Output the (X, Y) coordinate of the center of the cell containing the given text.  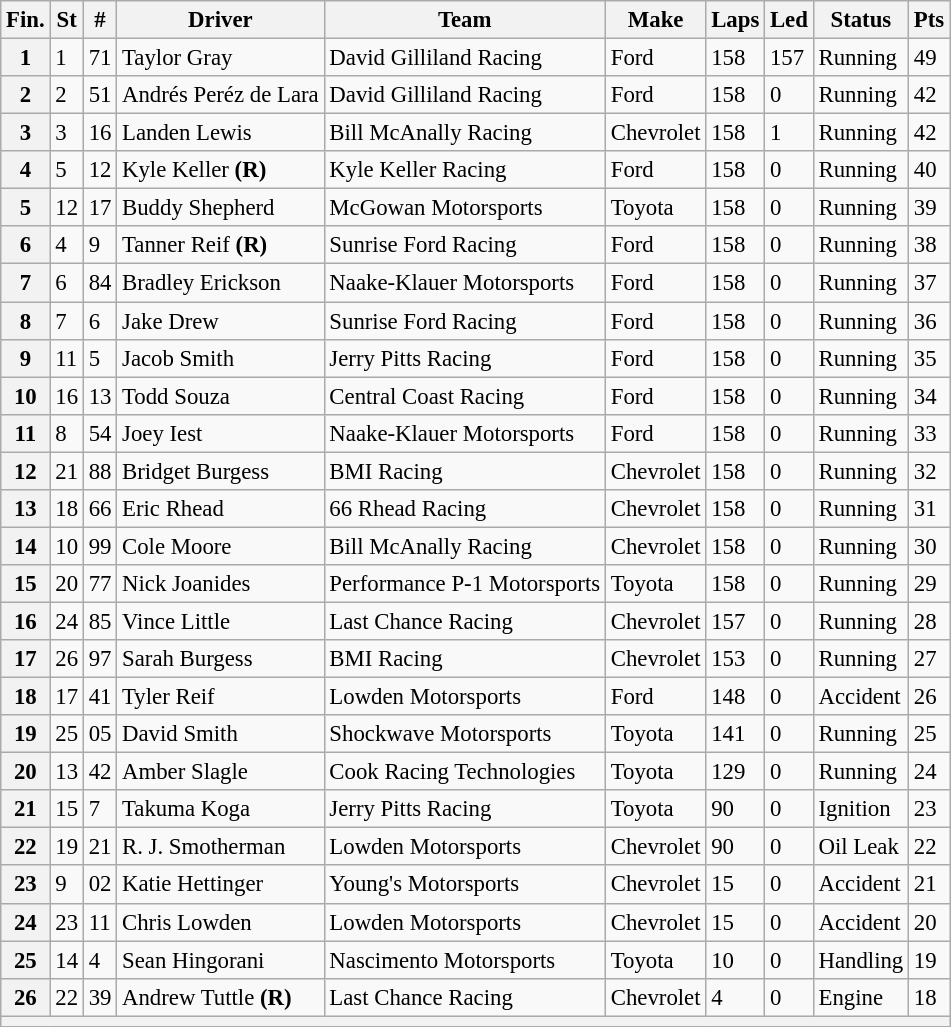
Todd Souza (220, 396)
Fin. (26, 20)
Cook Racing Technologies (464, 772)
36 (930, 321)
Amber Slagle (220, 772)
Jake Drew (220, 321)
Central Coast Racing (464, 396)
Sarah Burgess (220, 659)
Bridget Burgess (220, 471)
Kyle Keller (R) (220, 170)
32 (930, 471)
Handling (860, 960)
Laps (736, 20)
66 (100, 509)
Katie Hettinger (220, 885)
Taylor Gray (220, 58)
38 (930, 245)
02 (100, 885)
Chris Lowden (220, 922)
Joey Iest (220, 433)
49 (930, 58)
Eric Rhead (220, 509)
28 (930, 621)
Buddy Shepherd (220, 208)
97 (100, 659)
129 (736, 772)
Tyler Reif (220, 697)
34 (930, 396)
51 (100, 95)
Nascimento Motorsports (464, 960)
141 (736, 734)
Ignition (860, 809)
Cole Moore (220, 546)
71 (100, 58)
30 (930, 546)
Oil Leak (860, 847)
Kyle Keller Racing (464, 170)
Shockwave Motorsports (464, 734)
54 (100, 433)
35 (930, 358)
Team (464, 20)
McGowan Motorsports (464, 208)
37 (930, 283)
R. J. Smotherman (220, 847)
Engine (860, 997)
29 (930, 584)
Status (860, 20)
# (100, 20)
153 (736, 659)
66 Rhead Racing (464, 509)
148 (736, 697)
Sean Hingorani (220, 960)
Bradley Erickson (220, 283)
85 (100, 621)
Landen Lewis (220, 133)
Performance P-1 Motorsports (464, 584)
41 (100, 697)
88 (100, 471)
Led (790, 20)
Vince Little (220, 621)
Takuma Koga (220, 809)
31 (930, 509)
84 (100, 283)
Young's Motorsports (464, 885)
Andrés Peréz de Lara (220, 95)
Tanner Reif (R) (220, 245)
Jacob Smith (220, 358)
40 (930, 170)
Pts (930, 20)
St (66, 20)
Make (655, 20)
Nick Joanides (220, 584)
05 (100, 734)
Andrew Tuttle (R) (220, 997)
27 (930, 659)
33 (930, 433)
99 (100, 546)
Driver (220, 20)
David Smith (220, 734)
77 (100, 584)
